Provide the [X, Y] coordinate of the cell's center where the given text is located.  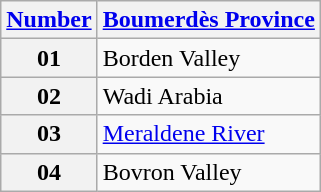
02 [49, 96]
Meraldene River [208, 134]
03 [49, 134]
Number [49, 20]
Bovron Valley [208, 172]
04 [49, 172]
Borden Valley [208, 58]
Wadi Arabia [208, 96]
Boumerdès Province [208, 20]
01 [49, 58]
